For the text-containing cell, return its midpoint in (x, y) coordinate format. 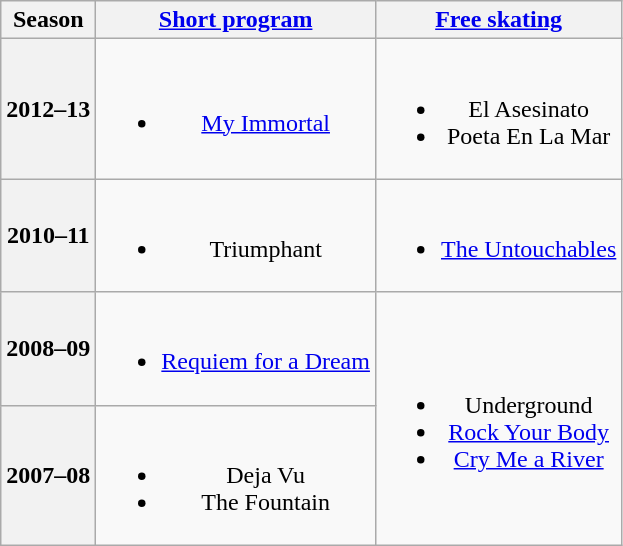
2008–09 (48, 348)
Short program (236, 20)
2010–11 (48, 236)
My Immortal (236, 109)
Deja Vu The Fountain (236, 475)
Underground Rock Your Body Cry Me a River (498, 418)
El Asesinato Poeta En La Mar (498, 109)
Requiem for a Dream (236, 348)
Season (48, 20)
The Untouchables (498, 236)
Triumphant (236, 236)
2007–08 (48, 475)
2012–13 (48, 109)
Free skating (498, 20)
